From the cell containing the given text, extract its center point as [X, Y] coordinate. 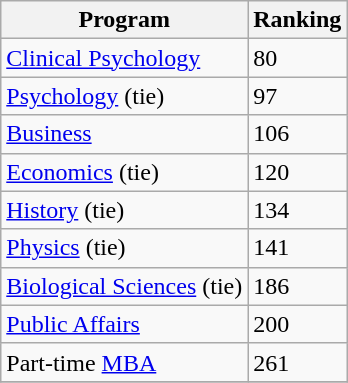
Economics (tie) [124, 172]
History (tie) [124, 210]
200 [298, 324]
Ranking [298, 20]
106 [298, 134]
Public Affairs [124, 324]
134 [298, 210]
Clinical Psychology [124, 58]
Program [124, 20]
80 [298, 58]
261 [298, 362]
Part-time MBA [124, 362]
186 [298, 286]
Physics (tie) [124, 248]
Psychology (tie) [124, 96]
Business [124, 134]
97 [298, 96]
Biological Sciences (tie) [124, 286]
141 [298, 248]
120 [298, 172]
